Detect which cell encompasses the target text, then output its [x, y] center coordinate. 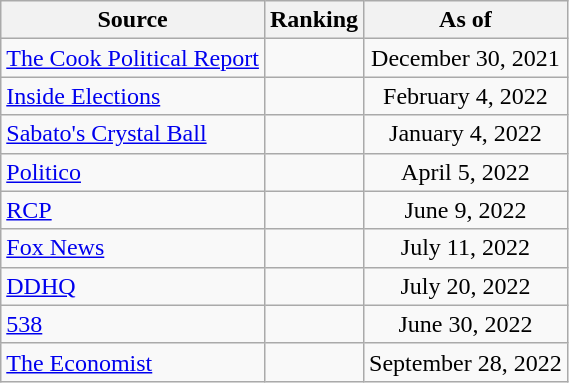
Sabato's Crystal Ball [133, 134]
DDHQ [133, 286]
538 [133, 324]
Fox News [133, 248]
RCP [133, 210]
July 11, 2022 [466, 248]
December 30, 2021 [466, 58]
Ranking [314, 20]
Inside Elections [133, 96]
July 20, 2022 [466, 286]
September 28, 2022 [466, 362]
April 5, 2022 [466, 172]
June 30, 2022 [466, 324]
As of [466, 20]
June 9, 2022 [466, 210]
February 4, 2022 [466, 96]
Politico [133, 172]
The Economist [133, 362]
Source [133, 20]
The Cook Political Report [133, 58]
January 4, 2022 [466, 134]
